Capture the cell that displays the provided text and extract its [X, Y] central coordinate. 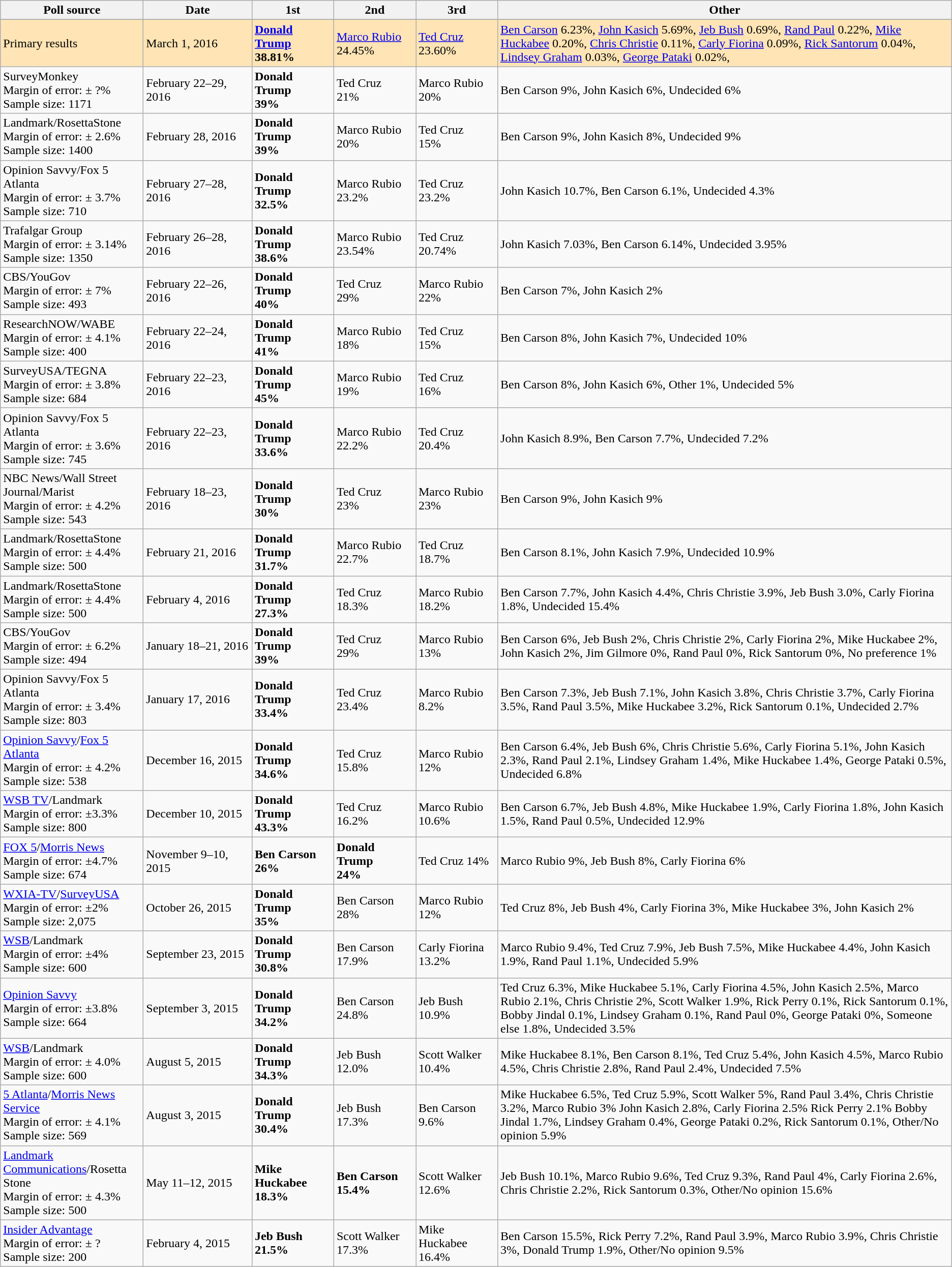
Donald Trump38.6% [293, 244]
Scott Walker10.4% [457, 1062]
WXIA-TV/SurveyUSAMargin of error: ±2% Sample size: 2,075 [72, 908]
Mike Huckabee16.4% [457, 1243]
3rd [457, 10]
SurveyMonkeyMargin of error: ± ?% Sample size: 1171 [72, 90]
November 9–10, 2015 [198, 861]
Mike Huckabee18.3% [293, 1183]
Ted Cruz20.74% [457, 244]
WSB/LandmarkMargin of error: ± 4.0% Sample size: 600 [72, 1062]
Date [198, 10]
Ted Cruz18.7% [457, 552]
January 17, 2016 [198, 700]
Opinion Savvy/Fox 5 AtlantaMargin of error: ± 3.4% Sample size: 803 [72, 700]
May 11–12, 2015 [198, 1183]
Ted Cruz 16.2% [374, 814]
February 18–23, 2016 [198, 498]
September 23, 2015 [198, 954]
Donald Trump31.7% [293, 552]
Donald Trump43.3% [293, 814]
Marco Rubio18.2% [457, 599]
Donald Trump35% [293, 908]
Marco Rubio 10.6% [457, 814]
WSB TV/LandmarkMargin of error: ±3.3% Sample size: 800 [72, 814]
CBS/YouGovMargin of error: ± 6.2% Sample size: 494 [72, 646]
Ted Cruz23.4% [374, 700]
Ben Carson 8.1%, John Kasich 7.9%, Undecided 10.9% [725, 552]
Ted Cruz21% [374, 90]
August 3, 2015 [198, 1115]
Ted Cruz23.60% [457, 43]
WSB/LandmarkMargin of error: ±4% Sample size: 600 [72, 954]
Donald Trump45% [293, 384]
Insider AdvantageMargin of error: ± ? Sample size: 200 [72, 1243]
Ben Carson 9%, John Kasich 6%, Undecided 6% [725, 90]
February 22–24, 2016 [198, 338]
Donald Trump34.3% [293, 1062]
Ted Cruz 8%, Jeb Bush 4%, Carly Fiorina 3%, Mike Huckabee 3%, John Kasich 2% [725, 908]
Ben Carson15.4% [374, 1183]
Ben Carson26% [293, 861]
Ben Carson 6.7%, Jeb Bush 4.8%, Mike Huckabee 1.9%, Carly Fiorina 1.8%, John Kasich 1.5%, Rand Paul 0.5%, Undecided 12.9% [725, 814]
Jeb Bush17.3% [374, 1115]
1st [293, 10]
Opinion Savvy/Fox 5 AtlantaMargin of error: ± 3.6% Sample size: 745 [72, 438]
NBC News/Wall StreetJournal/MaristMargin of error: ± 4.2% Sample size: 543 [72, 498]
Ted Cruz18.3% [374, 599]
Marco Rubio22% [457, 291]
Marco Rubio22.7% [374, 552]
Ben Carson9.6% [457, 1115]
Mike Huckabee 8.1%, Ben Carson 8.1%, Ted Cruz 5.4%, John Kasich 4.5%, Marco Rubio 4.5%, Chris Christie 2.8%, Rand Paul 2.4%, Undecided 7.5% [725, 1062]
December 16, 2015 [198, 761]
February 22–26, 2016 [198, 291]
Scott Walker17.3% [374, 1243]
Ben Carson24.8% [374, 1008]
February 26–28, 2016 [198, 244]
Poll source [72, 10]
October 26, 2015 [198, 908]
Ben Carson 8%, John Kasich 6%, Other 1%, Undecided 5% [725, 384]
Marco Rubio23% [457, 498]
5 Atlanta/Morris News ServiceMargin of error: ± 4.1% Sample size: 569 [72, 1115]
Ted Cruz23.2% [457, 190]
Carly Fiorina 13.2% [457, 954]
Primary results [72, 43]
Jeb Bush21.5% [293, 1243]
Donald Trump40% [293, 291]
Ted Cruz23% [374, 498]
Landmark Communications/Rosetta StoneMargin of error: ± 4.3% Sample size: 500 [72, 1183]
Donald Trump32.5% [293, 190]
February 28, 2016 [198, 137]
Opinion Savvy/Fox 5 AtlantaMargin of error: ± 4.2% Sample size: 538 [72, 761]
August 5, 2015 [198, 1062]
Donald Trump38.81% [293, 43]
Marco Rubio18% [374, 338]
Jeb Bush12.0% [374, 1062]
John Kasich 10.7%, Ben Carson 6.1%, Undecided 4.3% [725, 190]
CBS/YouGovMargin of error: ± 7% Sample size: 493 [72, 291]
Other [725, 10]
Marco Rubio23.2% [374, 190]
Marco Rubio13% [457, 646]
March 1, 2016 [198, 43]
John Kasich 7.03%, Ben Carson 6.14%, Undecided 3.95% [725, 244]
Marco Rubio8.2% [457, 700]
December 10, 2015 [198, 814]
February 27–28, 2016 [198, 190]
Donald Trump30.4% [293, 1115]
Opinion SavvyMargin of error: ±3.8% Sample size: 664 [72, 1008]
Ben Carson 8%, John Kasich 7%, Undecided 10% [725, 338]
February 21, 2016 [198, 552]
Ben Carson 7.7%, John Kasich 4.4%, Chris Christie 3.9%, Jeb Bush 3.0%, Carly Fiorina 1.8%, Undecided 15.4% [725, 599]
Marco Rubio 9%, Jeb Bush 8%, Carly Fiorina 6% [725, 861]
Ted Cruz 14% [457, 861]
Ben Carson17.9% [374, 954]
Donald Trump34.2% [293, 1008]
Marco Rubio22.2% [374, 438]
Ben Carson28% [374, 908]
Donald Trump33.6% [293, 438]
Ted Cruz 15.8% [374, 761]
John Kasich 8.9%, Ben Carson 7.7%, Undecided 7.2% [725, 438]
Donald Trump24% [374, 861]
Donald Trump41% [293, 338]
Ben Carson 9%, John Kasich 9% [725, 498]
Ben Carson 7%, John Kasich 2% [725, 291]
Marco Rubio 9.4%, Ted Cruz 7.9%, Jeb Bush 7.5%, Mike Huckabee 4.4%, John Kasich 1.9%, Rand Paul 1.1%, Undecided 5.9% [725, 954]
Donald Trump30.8% [293, 954]
February 4, 2016 [198, 599]
Donald Trump27.3% [293, 599]
Jeb Bush 10.1%, Marco Rubio 9.6%, Ted Cruz 9.3%, Rand Paul 4%, Carly Fiorina 2.6%, Chris Christie 2.2%, Rick Santorum 0.3%, Other/No opinion 15.6% [725, 1183]
Opinion Savvy/Fox 5 AtlantaMargin of error: ± 3.7% Sample size: 710 [72, 190]
Ben Carson 15.5%, Rick Perry 7.2%, Rand Paul 3.9%, Marco Rubio 3.9%, Chris Christie 3%, Donald Trump 1.9%, Other/No opinion 9.5% [725, 1243]
Ted Cruz16% [457, 384]
ResearchNOW/WABEMargin of error: ± 4.1% Sample size: 400 [72, 338]
Donald Trump34.6% [293, 761]
2nd [374, 10]
Scott Walker12.6% [457, 1183]
Marco Rubio19% [374, 384]
Donald Trump30% [293, 498]
Ted Cruz20.4% [457, 438]
February 4, 2015 [198, 1243]
Trafalgar GroupMargin of error: ± 3.14% Sample size: 1350 [72, 244]
FOX 5/Morris NewsMargin of error: ±4.7% Sample size: 674 [72, 861]
Marco Rubio23.54% [374, 244]
Marco Rubio24.45% [374, 43]
September 3, 2015 [198, 1008]
Ben Carson 9%, John Kasich 8%, Undecided 9% [725, 137]
SurveyUSA/TEGNAMargin of error: ± 3.8% Sample size: 684 [72, 384]
February 22–29, 2016 [198, 90]
Jeb Bush10.9% [457, 1008]
Landmark/RosettaStoneMargin of error: ± 2.6% Sample size: 1400 [72, 137]
January 18–21, 2016 [198, 646]
Donald Trump33.4% [293, 700]
